Extract the [x, y] coordinate from the center of the cell holding the provided text.  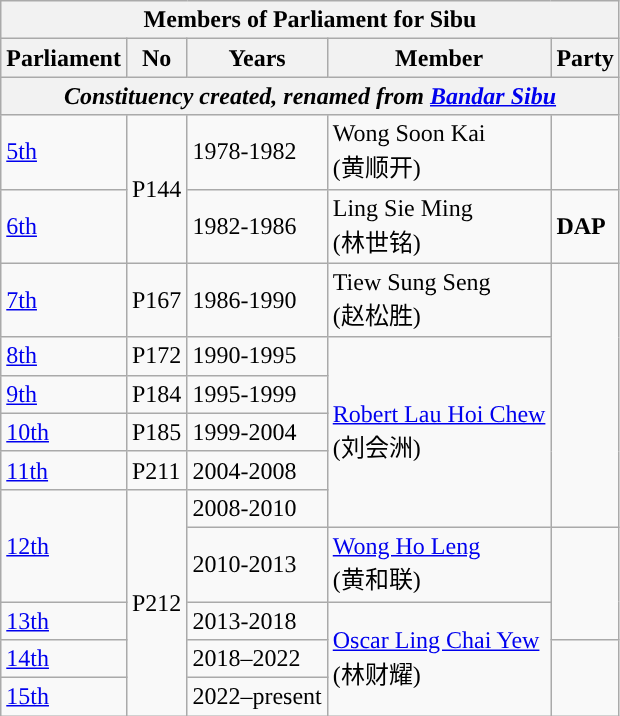
DAP [585, 226]
7th [64, 300]
15th [64, 697]
P211 [156, 470]
Years [257, 58]
1990-1995 [257, 356]
Oscar Ling Chai Yew (林财耀) [439, 659]
P167 [156, 300]
5th [64, 152]
No [156, 58]
2010-2013 [257, 564]
13th [64, 621]
8th [64, 356]
12th [64, 545]
Tiew Sung Seng (赵松胜) [439, 300]
Party [585, 58]
1982-1986 [257, 226]
P184 [156, 394]
10th [64, 432]
6th [64, 226]
Wong Soon Kai (黄顺开) [439, 152]
Constituency created, renamed from Bandar Sibu [310, 96]
Member [439, 58]
Members of Parliament for Sibu [310, 20]
2018–2022 [257, 659]
P172 [156, 356]
11th [64, 470]
14th [64, 659]
Ling Sie Ming (林世铭) [439, 226]
P212 [156, 602]
Robert Lau Hoi Chew (刘会洲) [439, 432]
Wong Ho Leng (黄和联) [439, 564]
1999-2004 [257, 432]
Parliament [64, 58]
1986-1990 [257, 300]
2004-2008 [257, 470]
P144 [156, 189]
1995-1999 [257, 394]
2008-2010 [257, 508]
P185 [156, 432]
9th [64, 394]
2022–present [257, 697]
1978-1982 [257, 152]
2013-2018 [257, 621]
